Extract the [x, y] coordinate from the center of the cell holding the provided text.  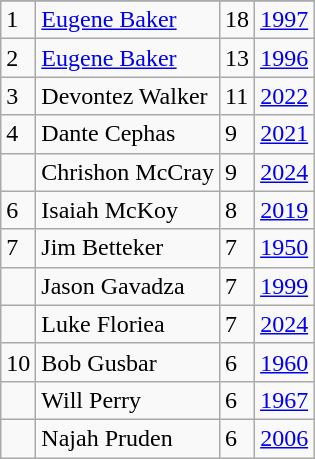
4 [18, 134]
Jason Gavadza [128, 286]
13 [238, 58]
1 [18, 20]
Dante Cephas [128, 134]
8 [238, 210]
Devontez Walker [128, 96]
11 [238, 96]
Najah Pruden [128, 438]
1950 [284, 248]
Luke Floriea [128, 324]
10 [18, 362]
1996 [284, 58]
Bob Gusbar [128, 362]
Jim Betteker [128, 248]
Isaiah McKoy [128, 210]
18 [238, 20]
2022 [284, 96]
1967 [284, 400]
3 [18, 96]
Will Perry [128, 400]
1999 [284, 286]
2019 [284, 210]
2 [18, 58]
2021 [284, 134]
Chrishon McCray [128, 172]
2006 [284, 438]
1997 [284, 20]
1960 [284, 362]
